Scan for the cell matching the given text and deliver its [X, Y] coordinate at center. 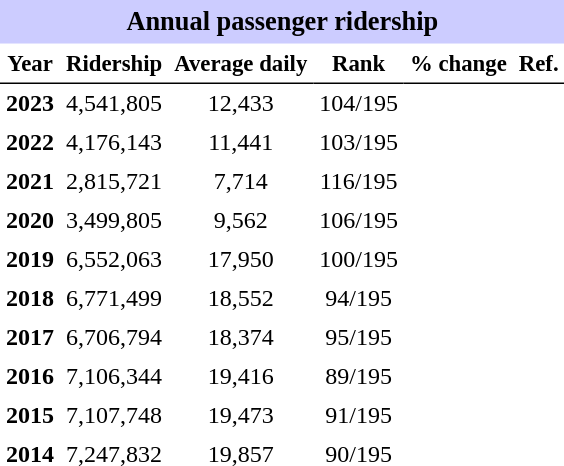
12,433 [240, 104]
7,714 [240, 182]
3,499,805 [114, 220]
7,107,748 [114, 416]
Average daily [240, 64]
19,473 [240, 416]
Ridership [114, 64]
2016 [30, 376]
2017 [30, 338]
106/195 [358, 220]
2,815,721 [114, 182]
11,441 [240, 142]
116/195 [358, 182]
18,552 [240, 298]
18,374 [240, 338]
6,771,499 [114, 298]
103/195 [358, 142]
2021 [30, 182]
2019 [30, 260]
4,176,143 [114, 142]
6,706,794 [114, 338]
95/195 [358, 338]
17,950 [240, 260]
Year [30, 64]
Rank [358, 64]
104/195 [358, 104]
91/195 [358, 416]
2020 [30, 220]
19,416 [240, 376]
4,541,805 [114, 104]
89/195 [358, 376]
% change [458, 64]
6,552,063 [114, 260]
2023 [30, 104]
9,562 [240, 220]
94/195 [358, 298]
2018 [30, 298]
7,106,344 [114, 376]
100/195 [358, 260]
2015 [30, 416]
2022 [30, 142]
